Capture the cell that displays the provided text and extract its (X, Y) central coordinate. 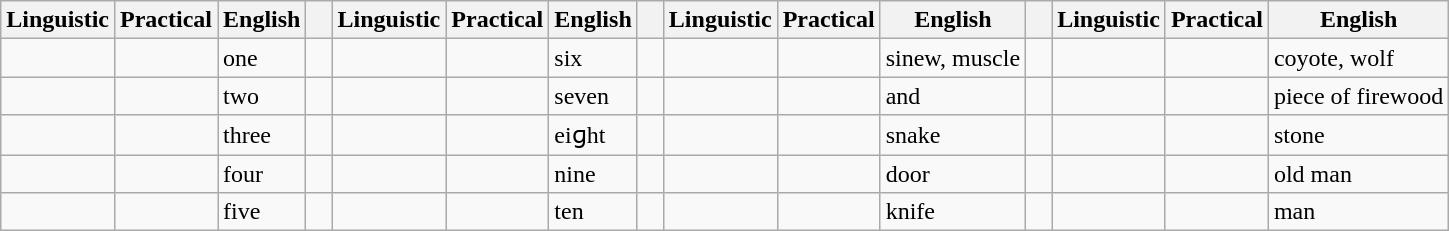
three (262, 135)
snake (952, 135)
one (262, 58)
six (593, 58)
knife (952, 212)
ten (593, 212)
coyote, wolf (1358, 58)
old man (1358, 173)
eiɡht (593, 135)
stone (1358, 135)
five (262, 212)
door (952, 173)
four (262, 173)
piece of firewood (1358, 96)
man (1358, 212)
seven (593, 96)
nine (593, 173)
and (952, 96)
two (262, 96)
sinew, muscle (952, 58)
